Pinpoint the cell where the given text exists, returning its (x, y) midpoint coordinate. 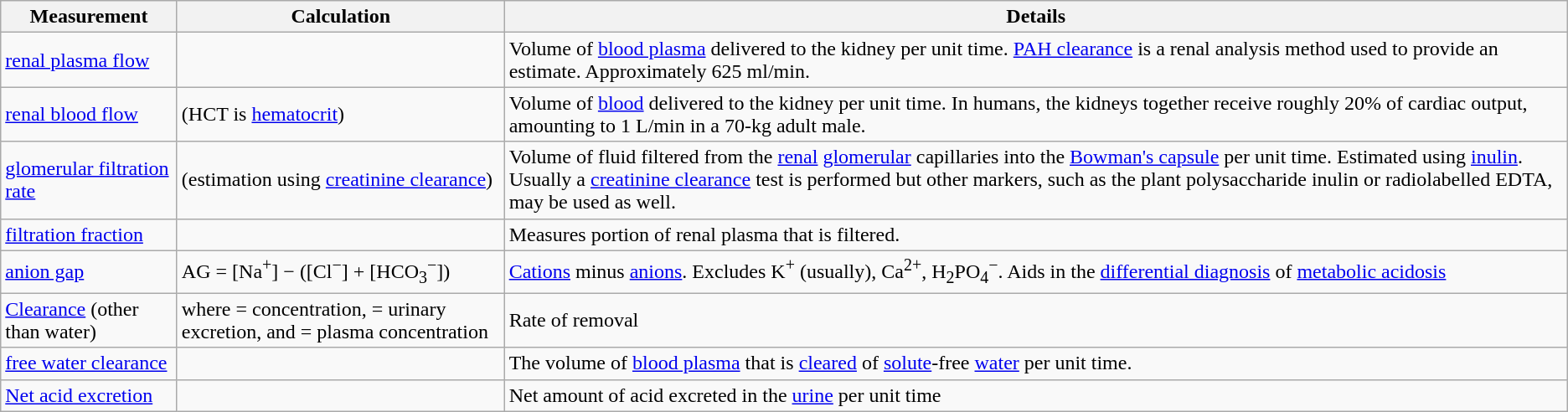
AG = [Na+] − ([Cl−] + [HCO3−]) (340, 271)
Measurement (89, 17)
filtration fraction (89, 234)
Details (1035, 17)
(HCT is hematocrit) (340, 114)
(estimation using creatinine clearance) (340, 180)
free water clearance (89, 363)
where = concentration, = urinary excretion, and = plasma concentration (340, 320)
Clearance (other than water) (89, 320)
Calculation (340, 17)
Measures portion of renal plasma that is filtered. (1035, 234)
anion gap (89, 271)
renal blood flow (89, 114)
Cations minus anions. Excludes K+ (usually), Ca2+, H2PO4−. Aids in the differential diagnosis of metabolic acidosis (1035, 271)
glomerular filtration rate (89, 180)
Net acid excretion (89, 395)
Net amount of acid excreted in the urine per unit time (1035, 395)
renal plasma flow (89, 60)
The volume of blood plasma that is cleared of solute-free water per unit time. (1035, 363)
Rate of removal (1035, 320)
